Identify which cell holds the provided text, then report its [X, Y] central coordinate. 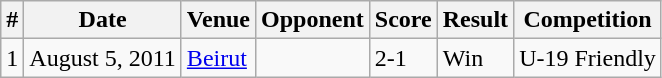
Beirut [218, 58]
U-19 Friendly [588, 58]
1 [12, 58]
Venue [218, 20]
Opponent [313, 20]
2-1 [403, 58]
Result [475, 20]
Competition [588, 20]
Win [475, 58]
Date [103, 20]
August 5, 2011 [103, 58]
Score [403, 20]
# [12, 20]
